Return (x, y) of the center of cell containing provided text 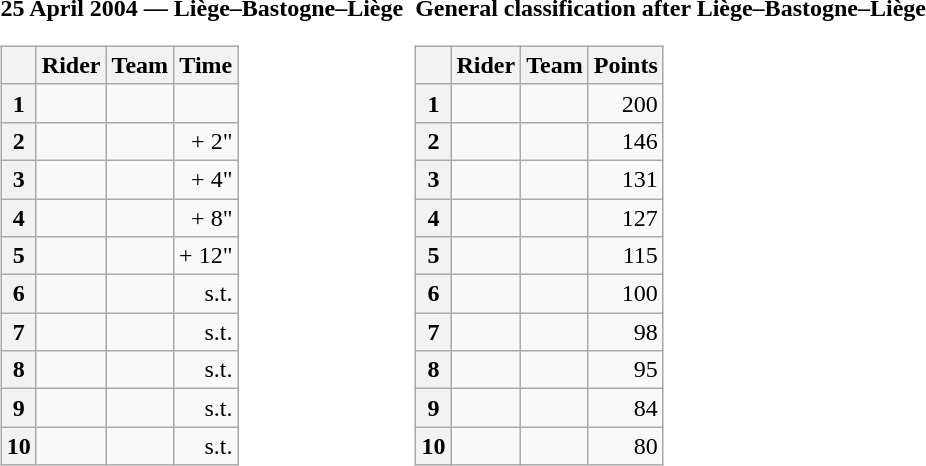
Time (206, 65)
100 (626, 294)
98 (626, 332)
+ 12" (206, 256)
+ 8" (206, 217)
80 (626, 446)
+ 2" (206, 141)
Points (626, 65)
84 (626, 408)
146 (626, 141)
200 (626, 103)
+ 4" (206, 179)
131 (626, 179)
115 (626, 256)
95 (626, 370)
127 (626, 217)
